Detect which cell encompasses the target text, then output its (X, Y) center coordinate. 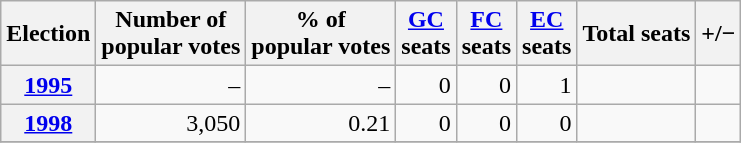
1998 (48, 123)
Number ofpopular votes (171, 34)
FCseats (486, 34)
1995 (48, 85)
Election (48, 34)
ECseats (547, 34)
% ofpopular votes (321, 34)
+/− (718, 34)
0.21 (321, 123)
Total seats (636, 34)
GCseats (426, 34)
3,050 (171, 123)
1 (547, 85)
